Pinpoint the cell where the given text exists, returning its (X, Y) midpoint coordinate. 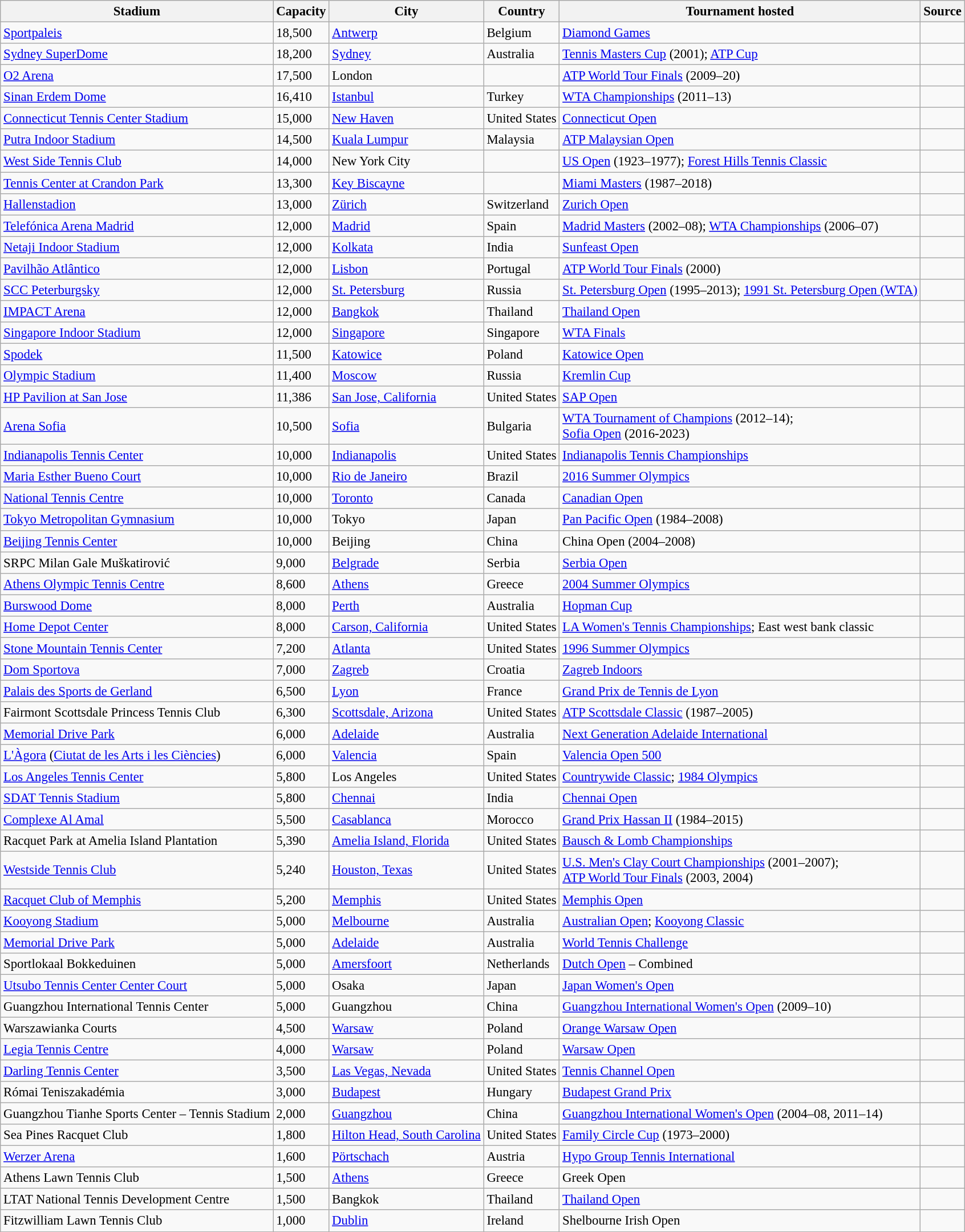
Zagreb Indoors (740, 670)
Connecticut Tennis Center Stadium (137, 119)
Athens Lawn Tennis Club (137, 1178)
18,500 (301, 33)
1,600 (301, 1157)
Indianapolis Tennis Championships (740, 456)
Canada (521, 498)
Los Angeles (406, 777)
Next Generation Adelaide International (740, 734)
Atlanta (406, 648)
WTA Championships (2011–13) (740, 97)
Hallenstadion (137, 204)
Guangzhou International Women's Open (2009–10) (740, 1007)
Serbia (521, 563)
Las Vegas, Nevada (406, 1071)
Portugal (521, 269)
2016 Summer Olympics (740, 477)
Madrid (406, 226)
Sydney SuperDome (137, 54)
Madrid Masters (2002–08); WTA Championships (2006–07) (740, 226)
Indianapolis (406, 456)
Melbourne (406, 921)
Antwerp (406, 33)
Zurich Open (740, 204)
Switzerland (521, 204)
Fairmont Scottsdale Princess Tennis Club (137, 713)
New Haven (406, 119)
Malaysia (521, 140)
Kremlin Cup (740, 376)
New York City (406, 161)
WTA Finals (740, 333)
Carson, California (406, 627)
Chennai (406, 798)
4,500 (301, 1028)
SAP Open (740, 397)
Miami Masters (1987–2018) (740, 183)
Római Teniszakadémia (137, 1092)
Bausch & Lomb Championships (740, 841)
Turkey (521, 97)
11,386 (301, 397)
ATP World Tour Finals (2009–20) (740, 76)
1996 Summer Olympics (740, 648)
Warszawianka Courts (137, 1028)
Utsubo Tennis Center Center Court (137, 985)
4,000 (301, 1050)
Zürich (406, 204)
Tokyo Metropolitan Gymnasium (137, 520)
Shelbourne Irish Open (740, 1221)
Countrywide Classic; 1984 Olympics (740, 777)
6,500 (301, 691)
Perth (406, 605)
Darling Tennis Center (137, 1071)
Brazil (521, 477)
Country (521, 11)
Netaji Indoor Stadium (137, 247)
Tournament hosted (740, 11)
Racquet Club of Memphis (137, 900)
Diamond Games (740, 33)
City (406, 11)
St. Petersburg (406, 290)
LA Women's Tennis Championships; East west bank classic (740, 627)
11,500 (301, 354)
Katowice Open (740, 354)
Valencia (406, 755)
11,400 (301, 376)
18,200 (301, 54)
Capacity (301, 11)
Memphis Open (740, 900)
Pan Pacific Open (1984–2008) (740, 520)
Beijing (406, 541)
Spodek (137, 354)
Los Angeles Tennis Center (137, 777)
World Tennis Challenge (740, 942)
15,000 (301, 119)
Zagreb (406, 670)
Arena Sofia (137, 426)
Guangzhou International Tennis Center (137, 1007)
Warsaw Open (740, 1050)
Beijing Tennis Center (137, 541)
Home Depot Center (137, 627)
St. Petersburg Open (1995–2013); 1991 St. Petersburg Open (WTA) (740, 290)
Stone Mountain Tennis Center (137, 648)
13,300 (301, 183)
3,500 (301, 1071)
9,000 (301, 563)
Dutch Open – Combined (740, 963)
Greek Open (740, 1178)
Family Circle Cup (1973–2000) (740, 1135)
Grand Prix de Tennis de Lyon (740, 691)
5,200 (301, 900)
US Open (1923–1977); Forest Hills Tennis Classic (740, 161)
Lisbon (406, 269)
5,500 (301, 820)
Belgrade (406, 563)
Tennis Channel Open (740, 1071)
France (521, 691)
Sunfeast Open (740, 247)
Tennis Masters Cup (2001); ATP Cup (740, 54)
Scottsdale, Arizona (406, 713)
IMPACT Arena (137, 311)
National Tennis Centre (137, 498)
Sinan Erdem Dome (137, 97)
Lyon (406, 691)
17,500 (301, 76)
Telefónica Arena Madrid (137, 226)
Maria Esther Bueno Court (137, 477)
Memphis (406, 900)
ATP World Tour Finals (2000) (740, 269)
Sportlokaal Bokkeduinen (137, 963)
SDAT Tennis Stadium (137, 798)
Tokyo (406, 520)
ATP Scottsdale Classic (1987–2005) (740, 713)
SCC Peterburgsky (137, 290)
Ireland (521, 1221)
Osaka (406, 985)
Guangzhou Tianhe Sports Center – Tennis Stadium (137, 1114)
China Open (2004–2008) (740, 541)
London (406, 76)
Source (942, 11)
Budapest Grand Prix (740, 1092)
Pavilhão Atlântico (137, 269)
10,500 (301, 426)
O2 Arena (137, 76)
Sea Pines Racquet Club (137, 1135)
Amelia Island, Florida (406, 841)
L'Àgora (Ciutat de les Arts i les Ciències) (137, 755)
Werzer Arena (137, 1157)
8,600 (301, 584)
Burswood Dome (137, 605)
Complexe Al Amal (137, 820)
Japan Women's Open (740, 985)
SRPC Milan Gale Muškatirović (137, 563)
Dublin (406, 1221)
3,000 (301, 1092)
Orange Warsaw Open (740, 1028)
Grand Prix Hassan II (1984–2015) (740, 820)
Kooyong Stadium (137, 921)
16,410 (301, 97)
Palais des Sports de Gerland (137, 691)
Dom Sportova (137, 670)
Westside Tennis Club (137, 870)
14,500 (301, 140)
Rio de Janeiro (406, 477)
Pörtschach (406, 1157)
Austria (521, 1157)
Tennis Center at Crandon Park (137, 183)
7,000 (301, 670)
Toronto (406, 498)
Hilton Head, South Carolina (406, 1135)
5,240 (301, 870)
Hopman Cup (740, 605)
West Side Tennis Club (137, 161)
Athens Olympic Tennis Centre (137, 584)
Houston, Texas (406, 870)
Istanbul (406, 97)
Stadium (137, 11)
Hungary (521, 1092)
Hypo Group Tennis International (740, 1157)
Olympic Stadium (137, 376)
Racquet Park at Amelia Island Plantation (137, 841)
1,000 (301, 1221)
Kolkata (406, 247)
Australian Open; Kooyong Classic (740, 921)
Moscow (406, 376)
Sofia (406, 426)
LTAT National Tennis Development Centre (137, 1200)
Amersfoort (406, 963)
Budapest (406, 1092)
Key Biscayne (406, 183)
Belgium (521, 33)
Singapore Indoor Stadium (137, 333)
7,200 (301, 648)
ATP Malaysian Open (740, 140)
WTA Tournament of Champions (2012–14);Sofia Open (2016-2023) (740, 426)
Valencia Open 500 (740, 755)
Sydney (406, 54)
HP Pavilion at San Jose (137, 397)
Sportpaleis (137, 33)
Guangzhou International Women's Open (2004–08, 2011–14) (740, 1114)
1,800 (301, 1135)
Legia Tennis Centre (137, 1050)
5,390 (301, 841)
Kuala Lumpur (406, 140)
Katowice (406, 354)
Bulgaria (521, 426)
Chennai Open (740, 798)
Morocco (521, 820)
Fitzwilliam Lawn Tennis Club (137, 1221)
14,000 (301, 161)
Netherlands (521, 963)
Serbia Open (740, 563)
Croatia (521, 670)
6,300 (301, 713)
2,000 (301, 1114)
13,000 (301, 204)
San Jose, California (406, 397)
Putra Indoor Stadium (137, 140)
U.S. Men's Clay Court Championships (2001–2007);ATP World Tour Finals (2003, 2004) (740, 870)
Canadian Open (740, 498)
2004 Summer Olympics (740, 584)
Connecticut Open (740, 119)
Casablanca (406, 820)
Indianapolis Tennis Center (137, 456)
